Detect which cell encompasses the target text, then output its (x, y) center coordinate. 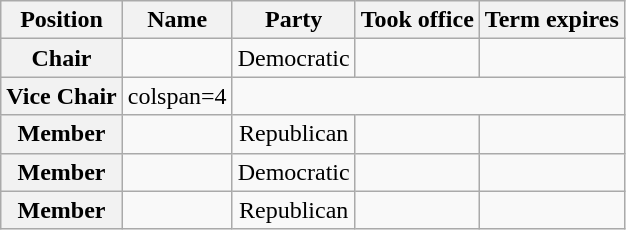
Took office (417, 20)
Vice Chair (62, 96)
Name (177, 20)
Term expires (552, 20)
Party (294, 20)
Chair (62, 58)
colspan=4 (177, 96)
Position (62, 20)
